For the text-containing cell, return its midpoint in (x, y) coordinate format. 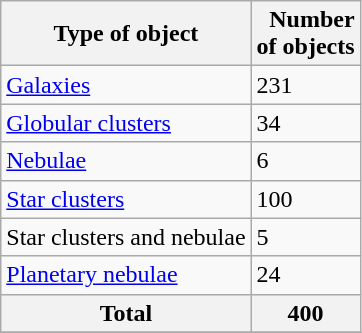
Star clusters and nebulae (126, 237)
231 (306, 85)
34 (306, 123)
Galaxies (126, 85)
Total (126, 313)
100 (306, 199)
Star clusters (126, 199)
5 (306, 237)
6 (306, 161)
Globular clusters (126, 123)
400 (306, 313)
Nebulae (126, 161)
Type of object (126, 34)
24 (306, 275)
Planetary nebulae (126, 275)
Number of objects (306, 34)
